Find where the given text appears and provide that cell's center as [x, y] coordinate. 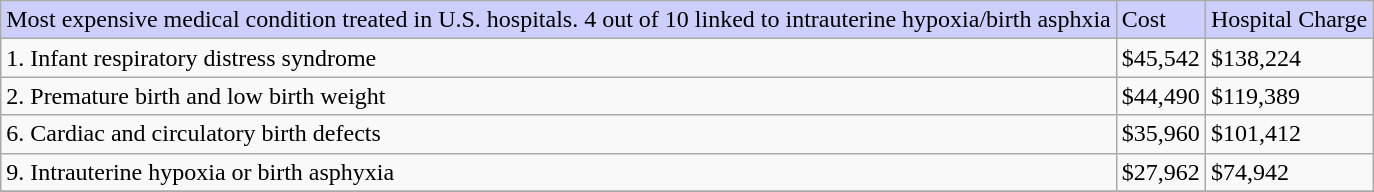
1. Infant respiratory distress syndrome [559, 58]
6. Cardiac and circulatory birth defects [559, 134]
$138,224 [1288, 58]
Hospital Charge [1288, 20]
Most expensive medical condition treated in U.S. hospitals. 4 out of 10 linked to intrauterine hypoxia/birth asphxia [559, 20]
2. Premature birth and low birth weight [559, 96]
$35,960 [1160, 134]
$119,389 [1288, 96]
$27,962 [1160, 172]
9. Intrauterine hypoxia or birth asphyxia [559, 172]
$45,542 [1160, 58]
$74,942 [1288, 172]
$101,412 [1288, 134]
$44,490 [1160, 96]
Cost [1160, 20]
